Return the (X, Y) coordinate for the center point of the cell that contains the specified text.  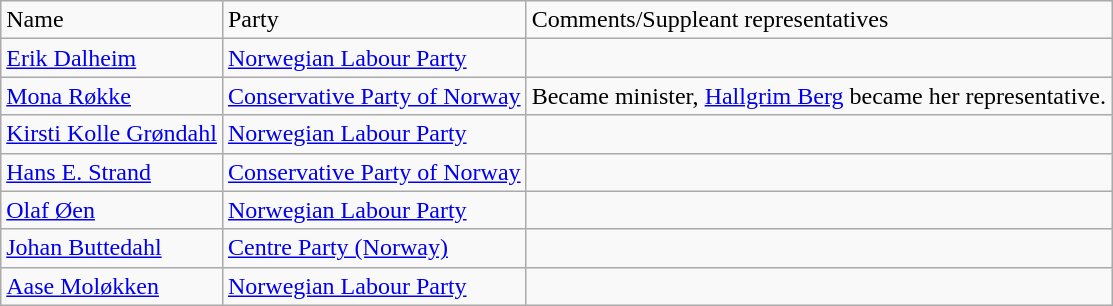
Centre Party (Norway) (374, 248)
Became minister, Hallgrim Berg became her representative. (818, 96)
Hans E. Strand (112, 172)
Comments/Suppleant representatives (818, 20)
Kirsti Kolle Grøndahl (112, 134)
Olaf Øen (112, 210)
Party (374, 20)
Erik Dalheim (112, 58)
Mona Røkke (112, 96)
Johan Buttedahl (112, 248)
Aase Moløkken (112, 286)
Name (112, 20)
